From the cell containing the given text, extract its center point as [x, y] coordinate. 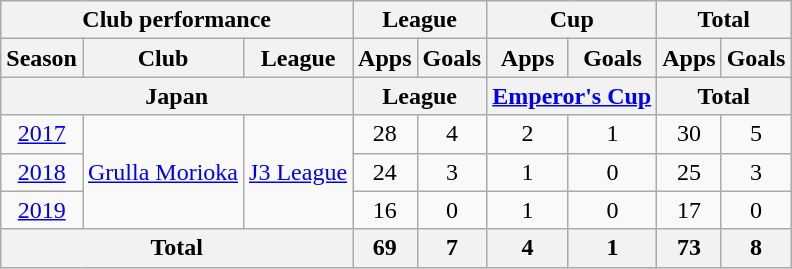
7 [452, 248]
16 [385, 210]
2019 [42, 210]
5 [756, 134]
73 [689, 248]
Emperor's Cup [572, 96]
Cup [572, 20]
25 [689, 172]
2 [528, 134]
Club [162, 58]
28 [385, 134]
2017 [42, 134]
8 [756, 248]
Japan [177, 96]
2018 [42, 172]
17 [689, 210]
Grulla Morioka [162, 172]
J3 League [298, 172]
69 [385, 248]
24 [385, 172]
30 [689, 134]
Club performance [177, 20]
Season [42, 58]
